Return the [X, Y] coordinate for the center point of the cell that contains the specified text.  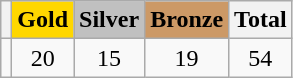
20 [43, 58]
Gold [43, 20]
Total [261, 20]
Silver [110, 20]
19 [187, 58]
15 [110, 58]
Bronze [187, 20]
54 [261, 58]
